Identify which cell holds the provided text, then report its [x, y] central coordinate. 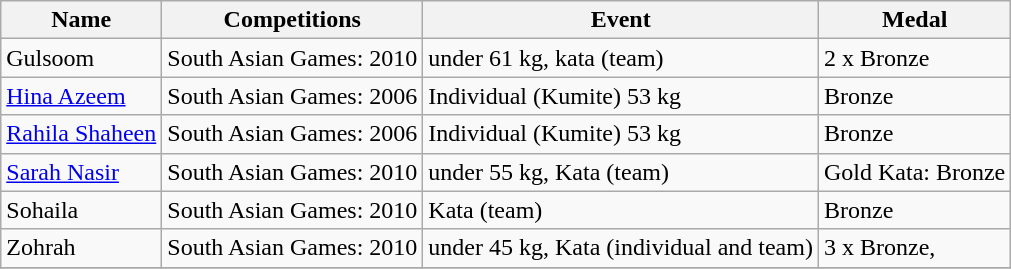
Gulsoom [82, 58]
Kata (team) [621, 210]
under 45 kg, Kata (individual and team) [621, 248]
2 x Bronze [914, 58]
Gold Kata: Bronze [914, 172]
Hina Azeem [82, 96]
3 x Bronze, [914, 248]
Competitions [292, 20]
Event [621, 20]
under 55 kg, Kata (team) [621, 172]
under 61 kg, kata (team) [621, 58]
Zohrah [82, 248]
Medal [914, 20]
Sarah Nasir [82, 172]
Rahila Shaheen [82, 134]
Sohaila [82, 210]
Name [82, 20]
